Provide the (X, Y) coordinate of the cell's center where the given text is located.  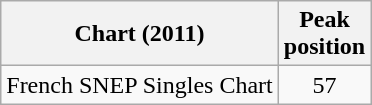
Peakposition (324, 34)
French SNEP Singles Chart (140, 85)
Chart (2011) (140, 34)
57 (324, 85)
